Detect which cell encompasses the target text, then output its (x, y) center coordinate. 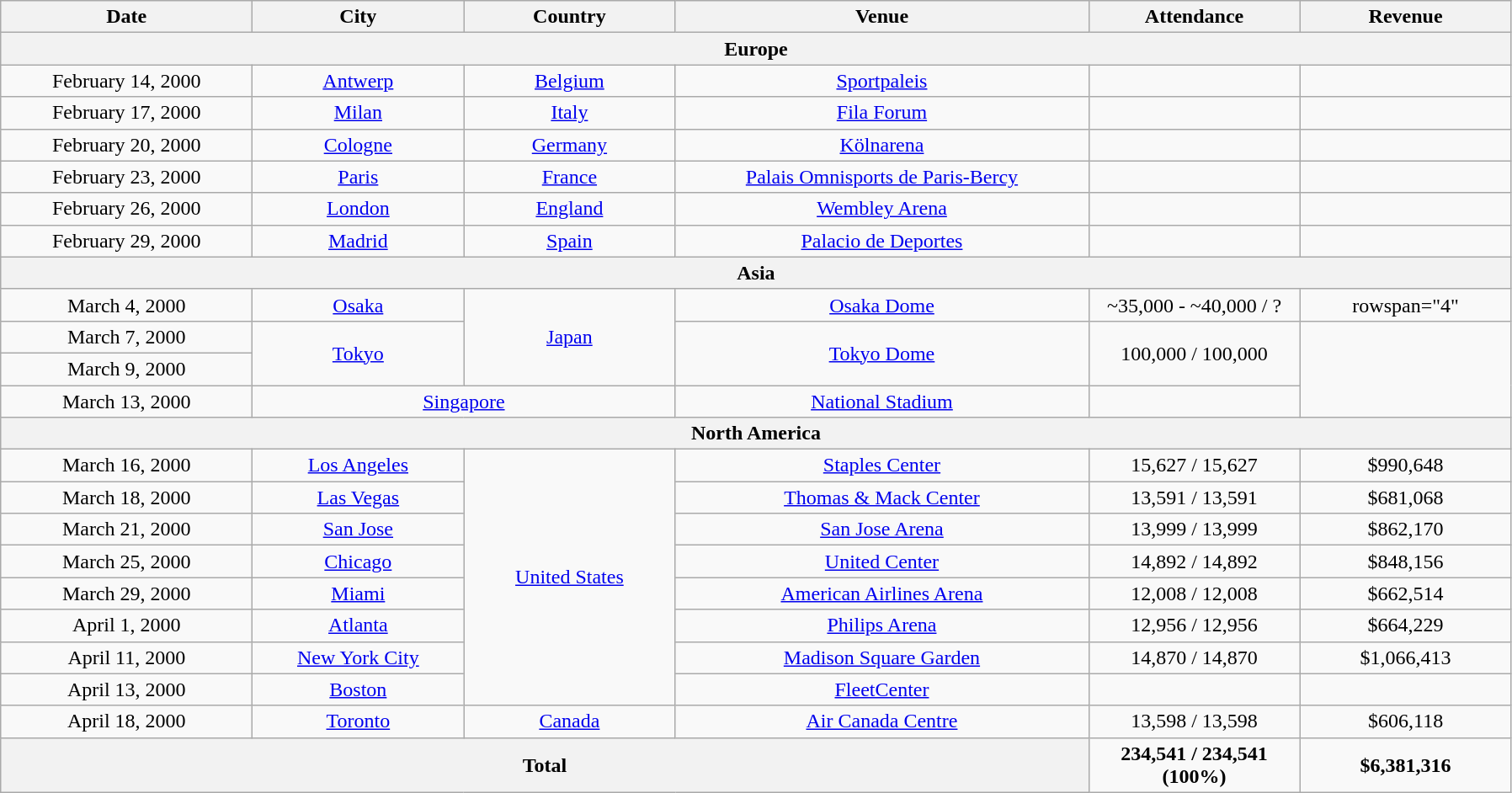
England (569, 209)
March 7, 2000 (126, 337)
Tokyo (359, 353)
United Center (882, 561)
Paris (359, 177)
France (569, 177)
Venue (882, 17)
San Jose Arena (882, 530)
Attendance (1194, 17)
100,000 / 100,000 (1194, 353)
March 9, 2000 (126, 369)
Palacio de Deportes (882, 241)
North America (756, 434)
Palais Omnisports de Paris-Bercy (882, 177)
Boston (359, 689)
March 25, 2000 (126, 561)
12,008 / 12,008 (1194, 593)
London (359, 209)
Los Angeles (359, 466)
~35,000 - ~40,000 / ? (1194, 305)
March 29, 2000 (126, 593)
New York City (359, 657)
March 18, 2000 (126, 498)
February 20, 2000 (126, 145)
$862,170 (1406, 530)
Canada (569, 721)
National Stadium (882, 402)
Madrid (359, 241)
$606,118 (1406, 721)
March 13, 2000 (126, 402)
14,892 / 14,892 (1194, 561)
12,956 / 12,956 (1194, 625)
Singapore (464, 402)
$848,156 (1406, 561)
$6,381,316 (1406, 764)
Toronto (359, 721)
February 17, 2000 (126, 113)
Las Vegas (359, 498)
Chicago (359, 561)
Germany (569, 145)
Wembley Arena (882, 209)
Asia (756, 273)
February 23, 2000 (126, 177)
rowspan="4" (1406, 305)
Date (126, 17)
13,598 / 13,598 (1194, 721)
15,627 / 15,627 (1194, 466)
Japan (569, 337)
Cologne (359, 145)
February 14, 2000 (126, 81)
April 11, 2000 (126, 657)
March 21, 2000 (126, 530)
United States (569, 577)
Kölnarena (882, 145)
13,591 / 13,591 (1194, 498)
Sportpaleis (882, 81)
FleetCenter (882, 689)
March 4, 2000 (126, 305)
City (359, 17)
April 18, 2000 (126, 721)
Madison Square Garden (882, 657)
Osaka Dome (882, 305)
March 16, 2000 (126, 466)
Atlanta (359, 625)
$662,514 (1406, 593)
Belgium (569, 81)
Italy (569, 113)
$664,229 (1406, 625)
Staples Center (882, 466)
Country (569, 17)
February 29, 2000 (126, 241)
$990,648 (1406, 466)
February 26, 2000 (126, 209)
13,999 / 13,999 (1194, 530)
Tokyo Dome (882, 353)
Air Canada Centre (882, 721)
Revenue (1406, 17)
$681,068 (1406, 498)
San Jose (359, 530)
$1,066,413 (1406, 657)
April 1, 2000 (126, 625)
Osaka (359, 305)
Total (545, 764)
14,870 / 14,870 (1194, 657)
Antwerp (359, 81)
Milan (359, 113)
Thomas & Mack Center (882, 498)
American Airlines Arena (882, 593)
Europe (756, 49)
April 13, 2000 (126, 689)
Miami (359, 593)
234,541 / 234,541 (100%) (1194, 764)
Philips Arena (882, 625)
Fila Forum (882, 113)
Spain (569, 241)
